Locate the cell with the specified text and output its [X, Y] center coordinate. 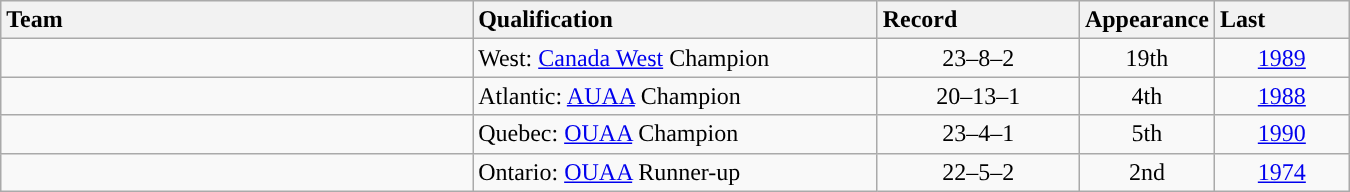
Atlantic: AUAA Champion [675, 96]
Appearance [1146, 20]
5th [1146, 134]
19th [1146, 58]
Ontario: OUAA Runner-up [675, 172]
1989 [1282, 58]
Team [237, 20]
2nd [1146, 172]
West: Canada West Champion [675, 58]
1988 [1282, 96]
22–5–2 [978, 172]
1990 [1282, 134]
4th [1146, 96]
Last [1282, 20]
23–4–1 [978, 134]
Qualification [675, 20]
1974 [1282, 172]
20–13–1 [978, 96]
23–8–2 [978, 58]
Quebec: OUAA Champion [675, 134]
Record [978, 20]
